Return the (X, Y) coordinate for the center point of the cell that contains the specified text.  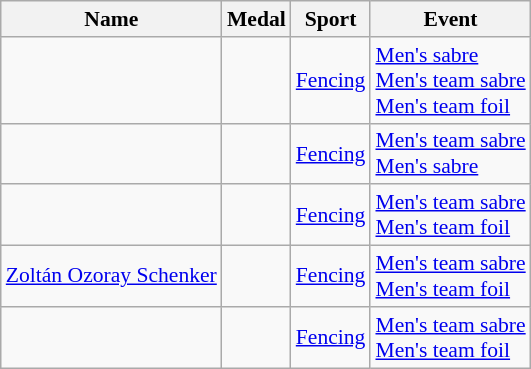
Men's team sabreMen's sabre (450, 154)
Sport (331, 19)
Medal (256, 19)
Men's sabreMen's team sabreMen's team foil (450, 80)
Name (112, 19)
Zoltán Ozoray Schenker (112, 276)
Event (450, 19)
